Identify which cell holds the provided text, then report its (x, y) central coordinate. 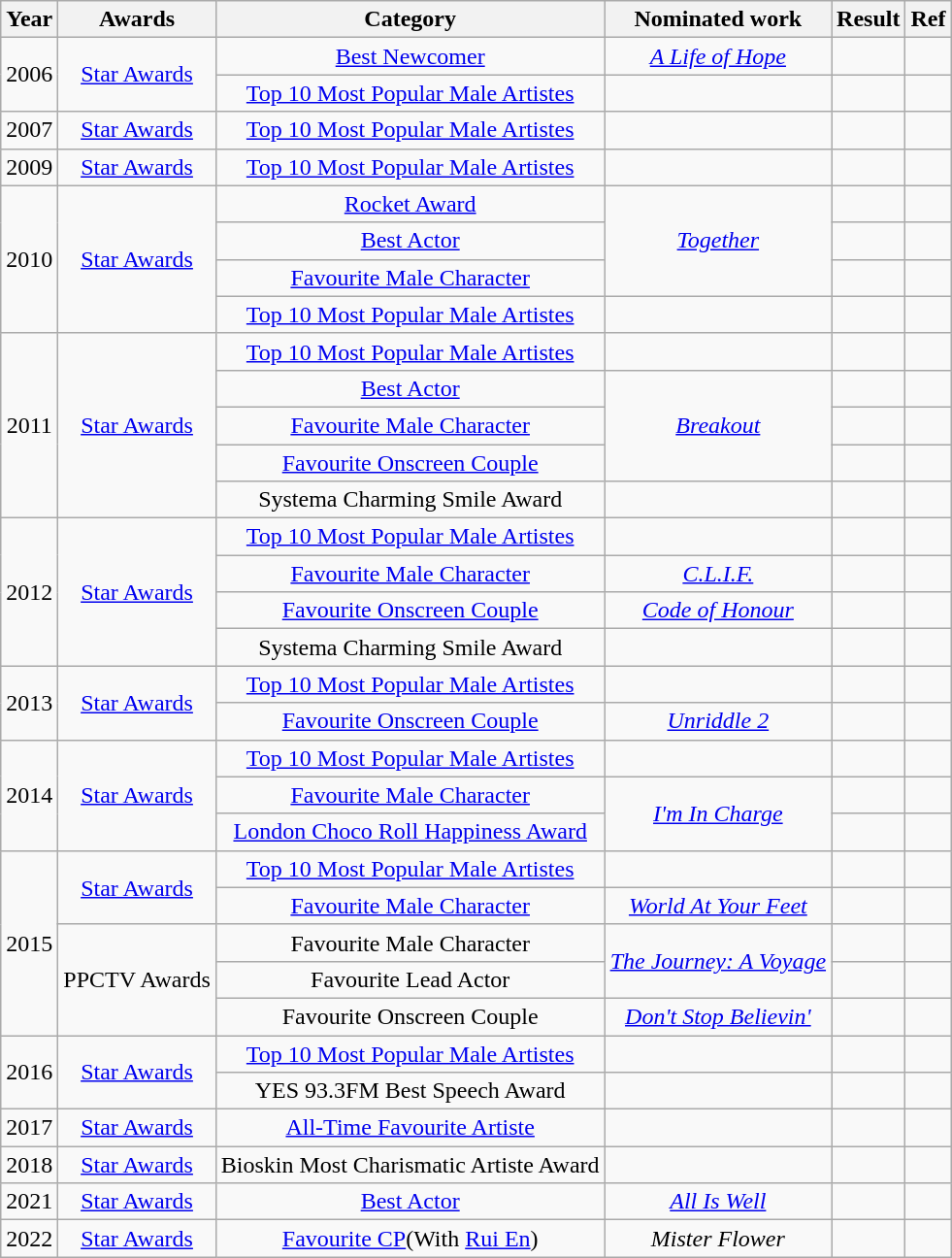
Year (29, 19)
I'm In Charge (718, 813)
2022 (29, 1239)
Best Newcomer (410, 56)
YES 93.3FM Best Speech Award (410, 1091)
Rocket Award (410, 204)
Don't Stop Believin' (718, 1016)
Favourite CP(With Rui En) (410, 1239)
2015 (29, 943)
2014 (29, 795)
Unriddle 2 (718, 721)
2007 (29, 130)
World At Your Feet (718, 906)
All Is Well (718, 1202)
Breakout (718, 425)
2011 (29, 425)
2021 (29, 1202)
Favourite Lead Actor (410, 979)
Nominated work (718, 19)
2006 (29, 75)
A Life of Hope (718, 56)
Code of Honour (718, 611)
Bioskin Most Charismatic Artiste Award (410, 1165)
Result (869, 19)
Ref (928, 19)
The Journey: A Voyage (718, 961)
Awards (137, 19)
2018 (29, 1165)
2012 (29, 592)
Together (718, 241)
All-Time Favourite Artiste (410, 1128)
2009 (29, 167)
C.L.I.F. (718, 574)
London Choco Roll Happiness Award (410, 832)
2010 (29, 259)
PPCTV Awards (137, 979)
Mister Flower (718, 1239)
Category (410, 19)
2013 (29, 703)
2016 (29, 1072)
2017 (29, 1128)
